For the text-containing cell, return its midpoint in [x, y] coordinate format. 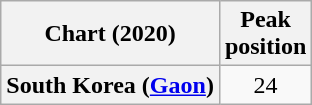
Peakposition [265, 34]
Chart (2020) [110, 34]
24 [265, 85]
South Korea (Gaon) [110, 85]
